Detect which cell encompasses the target text, then output its [X, Y] center coordinate. 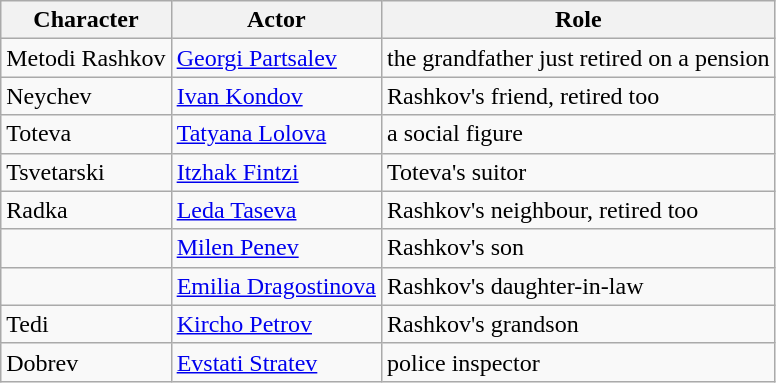
Actor [276, 20]
Radka [86, 210]
Character [86, 20]
police inspector [578, 362]
Evstati Stratev [276, 362]
Itzhak Fintzi [276, 172]
Rashkov's neighbour, retired too [578, 210]
Role [578, 20]
Rashkov's friend, retired too [578, 96]
Georgi Partsalev [276, 58]
a social figure [578, 134]
Toteva [86, 134]
Rashkov's son [578, 248]
Ivan Kondov [276, 96]
Milen Penev [276, 248]
the grandfather just retired on a pension [578, 58]
Dobrev [86, 362]
Metodi Rashkov [86, 58]
Tatyana Lolova [276, 134]
Kircho Petrov [276, 324]
Emilia Dragostinova [276, 286]
Leda Taseva [276, 210]
Tsvetarski [86, 172]
Tedi [86, 324]
Rashkov's grandson [578, 324]
Neychev [86, 96]
Rashkov's daughter-in-law [578, 286]
Toteva's suitor [578, 172]
